Locate the cell with the specified text and output its [X, Y] center coordinate. 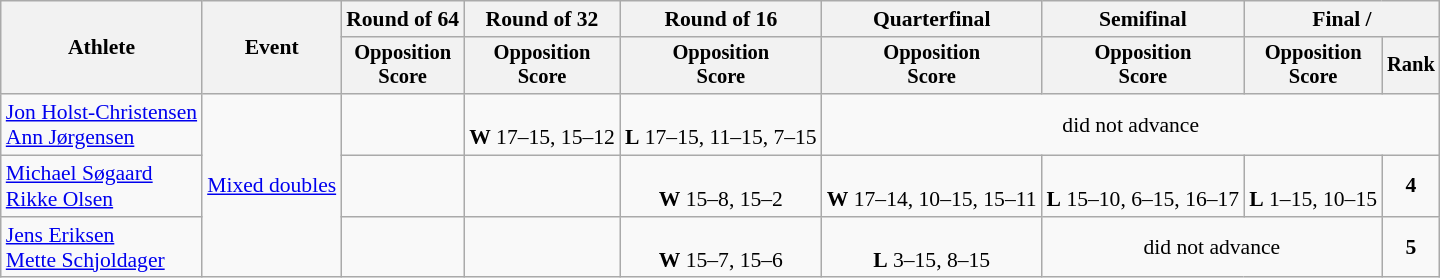
Rank [1411, 66]
W 15–8, 15–2 [721, 186]
Final / [1342, 19]
W 17–15, 15–12 [542, 124]
Athlete [102, 48]
W 17–14, 10–15, 15–11 [932, 186]
Semifinal [1144, 19]
5 [1411, 248]
Jens EriksenMette Schjoldager [102, 248]
Quarterfinal [932, 19]
L 15–10, 6–15, 16–17 [1144, 186]
Round of 64 [402, 19]
L 3–15, 8–15 [932, 248]
4 [1411, 186]
Event [272, 48]
Jon Holst-ChristensenAnn Jørgensen [102, 124]
Round of 16 [721, 19]
W 15–7, 15–6 [721, 248]
L 17–15, 11–15, 7–15 [721, 124]
Mixed doubles [272, 186]
Round of 32 [542, 19]
Michael SøgaardRikke Olsen [102, 186]
L 1–15, 10–15 [1313, 186]
